Search for the cell housing the specified text and yield its (X, Y) center coordinate. 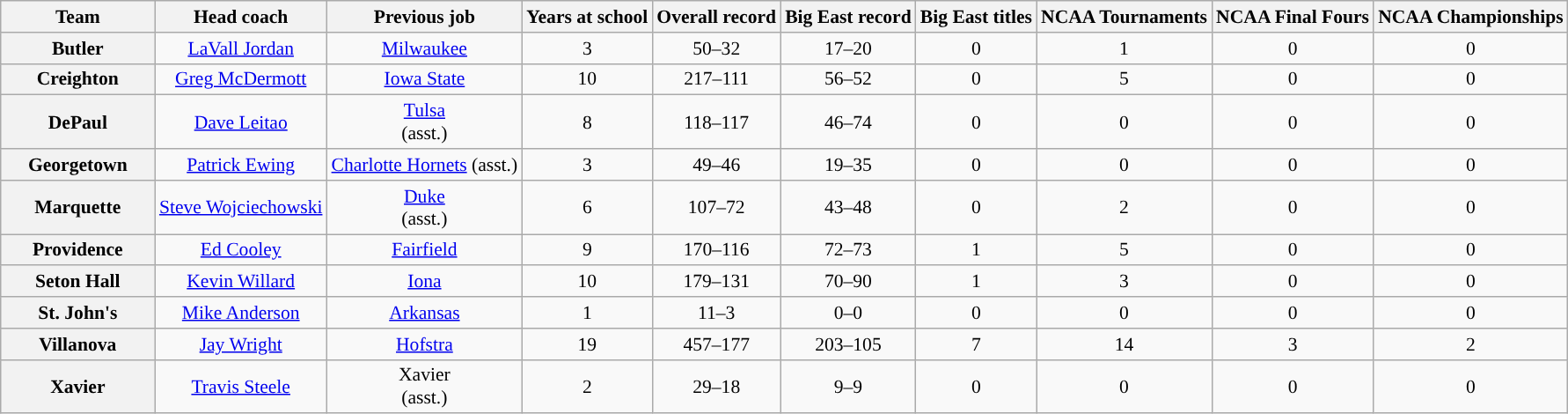
Butler (77, 48)
Kevin Willard (241, 282)
11–3 (716, 313)
9–9 (848, 386)
17–20 (848, 48)
LaVall Jordan (241, 48)
Xavier(asst.) (425, 386)
43–48 (848, 208)
Marquette (77, 208)
Patrick Ewing (241, 165)
Tulsa(asst.) (425, 122)
203–105 (848, 344)
Seton Hall (77, 282)
0–0 (848, 313)
29–18 (716, 386)
Steve Wojciechowski (241, 208)
St. John's (77, 313)
Xavier (77, 386)
457–177 (716, 344)
Arkansas (425, 313)
Dave Leitao (241, 122)
Big East record (848, 17)
NCAA Final Fours (1293, 17)
Head coach (241, 17)
Iona (425, 282)
217–111 (716, 79)
Charlotte Hornets (asst.) (425, 165)
70–90 (848, 282)
46–74 (848, 122)
Iowa State (425, 79)
Ed Cooley (241, 250)
Big East titles (977, 17)
19–35 (848, 165)
Hofstra (425, 344)
Previous job (425, 17)
Overall record (716, 17)
19 (587, 344)
72–73 (848, 250)
49–46 (716, 165)
6 (587, 208)
Mike Anderson (241, 313)
NCAA Tournaments (1125, 17)
DePaul (77, 122)
107–72 (716, 208)
170–116 (716, 250)
Georgetown (77, 165)
8 (587, 122)
Providence (77, 250)
118–117 (716, 122)
9 (587, 250)
50–32 (716, 48)
Milwaukee (425, 48)
14 (1125, 344)
Duke(asst.) (425, 208)
Team (77, 17)
Fairfield (425, 250)
Villanova (77, 344)
Years at school (587, 17)
7 (977, 344)
Travis Steele (241, 386)
Greg McDermott (241, 79)
Creighton (77, 79)
Jay Wright (241, 344)
NCAA Championships (1471, 17)
179–131 (716, 282)
56–52 (848, 79)
